Return the [X, Y] coordinate for the center point of the cell that contains the specified text.  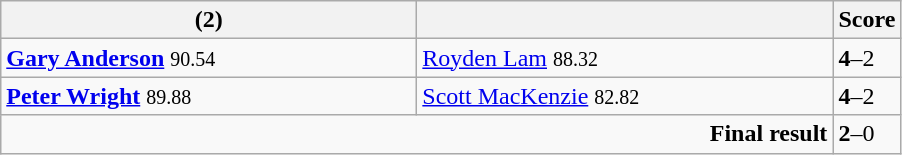
Royden Lam 88.32 [625, 58]
(2) [209, 20]
2–0 [867, 134]
Peter Wright 89.88 [209, 96]
Scott MacKenzie 82.82 [625, 96]
Gary Anderson 90.54 [209, 58]
Score [867, 20]
Final result [417, 134]
